Locate the cell with the specified text and output its (X, Y) center coordinate. 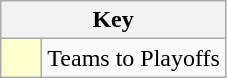
Teams to Playoffs (134, 58)
Key (114, 20)
